Provide the (x, y) coordinate of the cell's center where the given text is located.  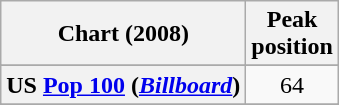
Peakposition (292, 34)
64 (292, 85)
Chart (2008) (124, 34)
US Pop 100 (Billboard) (124, 85)
